Determine the (x, y) coordinate at the center of the cell enclosing the given text.  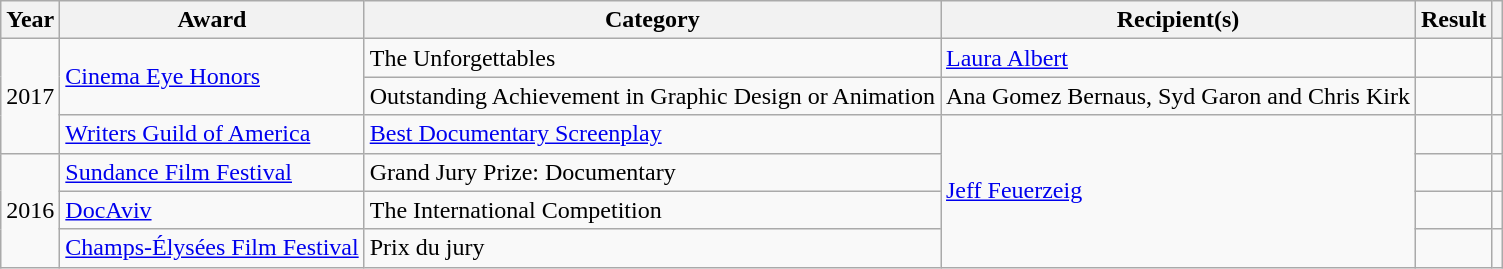
The International Competition (652, 210)
Prix du jury (652, 248)
Ana Gomez Bernaus, Syd Garon and Chris Kirk (1178, 96)
Recipient(s) (1178, 20)
Year (30, 20)
2017 (30, 96)
DocAviv (212, 210)
Result (1453, 20)
Laura Albert (1178, 58)
The Unforgettables (652, 58)
Outstanding Achievement in Graphic Design or Animation (652, 96)
Jeff Feuerzeig (1178, 191)
2016 (30, 210)
Best Documentary Screenplay (652, 134)
Writers Guild of America (212, 134)
Cinema Eye Honors (212, 77)
Sundance Film Festival (212, 172)
Grand Jury Prize: Documentary (652, 172)
Champs-Élysées Film Festival (212, 248)
Award (212, 20)
Category (652, 20)
